Extract the [X, Y] coordinate from the center of the cell holding the provided text.  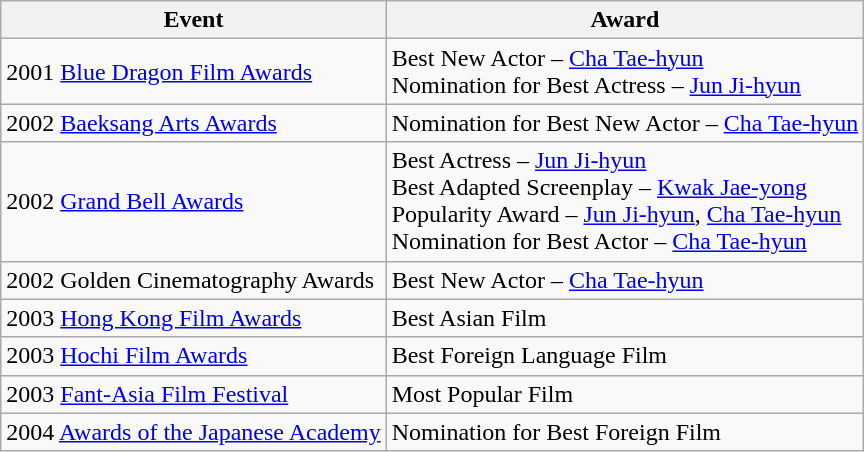
2003 Hong Kong Film Awards [194, 318]
2002 Golden Cinematography Awards [194, 280]
Best New Actor – Cha Tae-hyunNomination for Best Actress – Jun Ji-hyun [625, 72]
2002 Baeksang Arts Awards [194, 123]
2003 Fant-Asia Film Festival [194, 394]
Nomination for Best Foreign Film [625, 432]
Best Actress – Jun Ji-hyunBest Adapted Screenplay – Kwak Jae-yongPopularity Award – Jun Ji-hyun, Cha Tae-hyunNomination for Best Actor – Cha Tae-hyun [625, 202]
Most Popular Film [625, 394]
Event [194, 20]
Award [625, 20]
2004 Awards of the Japanese Academy [194, 432]
Best Foreign Language Film [625, 356]
2001 Blue Dragon Film Awards [194, 72]
2002 Grand Bell Awards [194, 202]
Best Asian Film [625, 318]
Nomination for Best New Actor – Cha Tae-hyun [625, 123]
2003 Hochi Film Awards [194, 356]
Best New Actor – Cha Tae-hyun [625, 280]
